Identify which cell holds the provided text, then report its (X, Y) central coordinate. 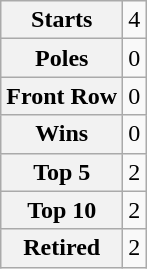
4 (134, 20)
Top 10 (62, 210)
Starts (62, 20)
Retired (62, 248)
Top 5 (62, 172)
Wins (62, 134)
Front Row (62, 96)
Poles (62, 58)
